Return [x, y] of the center of cell containing provided text 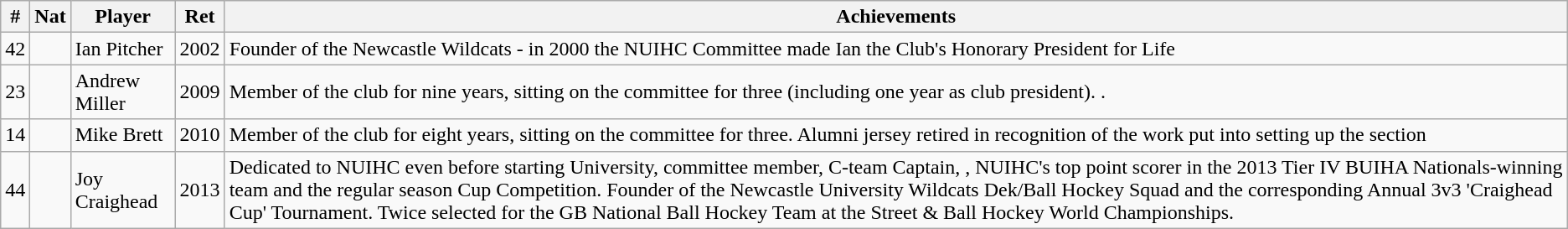
Founder of the Newcastle Wildcats - in 2000 the NUIHC Committee made Ian the Club's Honorary President for Life [896, 49]
14 [15, 135]
Joy Craighead [122, 190]
44 [15, 190]
# [15, 17]
Achievements [896, 17]
2010 [199, 135]
Member of the club for nine years, sitting on the committee for three (including one year as club president). . [896, 92]
Mike Brett [122, 135]
2002 [199, 49]
Player [122, 17]
2009 [199, 92]
42 [15, 49]
2013 [199, 190]
Andrew Miller [122, 92]
Ian Pitcher [122, 49]
Ret [199, 17]
Nat [50, 17]
23 [15, 92]
